Search for the cell housing the specified text and yield its (X, Y) center coordinate. 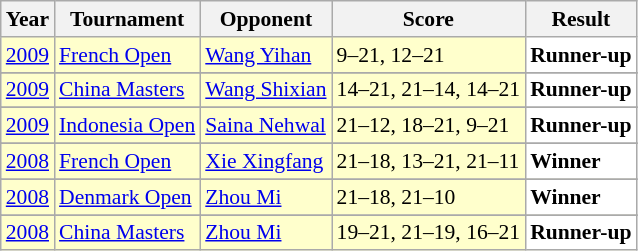
Tournament (127, 19)
21–12, 18–21, 9–21 (429, 126)
Opponent (266, 19)
Xie Xingfang (266, 162)
Year (28, 19)
Saina Nehwal (266, 126)
21–18, 13–21, 21–11 (429, 162)
Score (429, 19)
Result (580, 19)
14–21, 21–14, 14–21 (429, 90)
21–18, 21–10 (429, 197)
9–21, 12–21 (429, 55)
Indonesia Open (127, 126)
19–21, 21–19, 16–21 (429, 233)
Wang Yihan (266, 55)
Wang Shixian (266, 90)
Denmark Open (127, 197)
